Output the [x, y] coordinate of the center of the cell containing the given text.  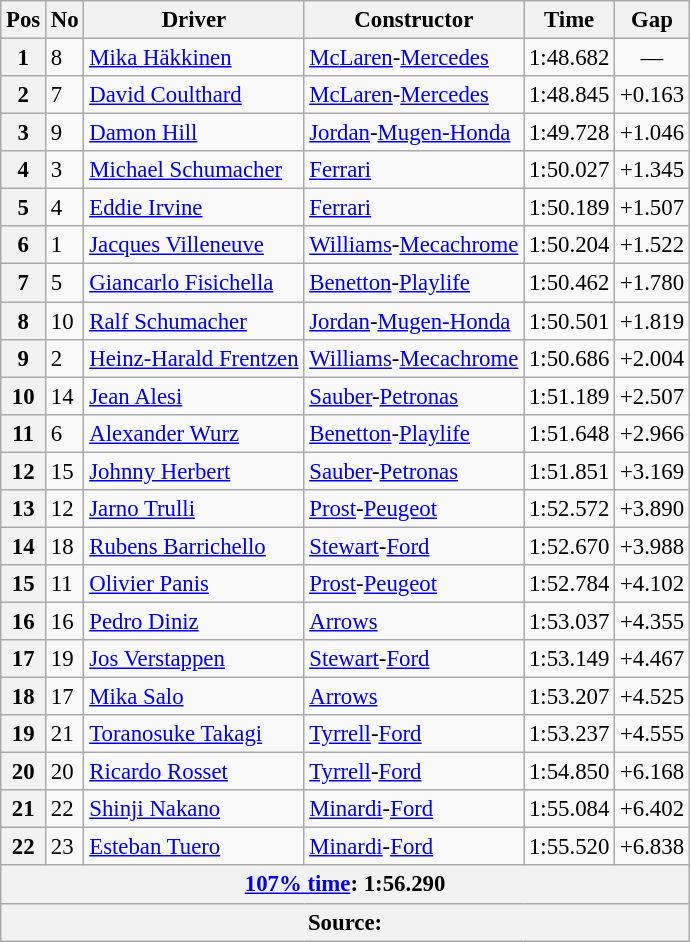
+1.345 [652, 170]
1:55.084 [570, 809]
Jarno Trulli [194, 509]
1:52.784 [570, 584]
Eddie Irvine [194, 208]
+4.467 [652, 659]
Esteban Tuero [194, 847]
+4.555 [652, 734]
Pedro Diniz [194, 621]
+4.102 [652, 584]
Jacques Villeneuve [194, 245]
1:50.204 [570, 245]
1:51.648 [570, 433]
+0.163 [652, 95]
+2.004 [652, 358]
Ricardo Rosset [194, 772]
+6.838 [652, 847]
1:52.572 [570, 509]
Jos Verstappen [194, 659]
1:53.149 [570, 659]
No [65, 20]
1:50.686 [570, 358]
Damon Hill [194, 133]
1:50.189 [570, 208]
Mika Salo [194, 697]
1:51.189 [570, 396]
23 [65, 847]
Shinji Nakano [194, 809]
Source: [346, 922]
— [652, 58]
Olivier Panis [194, 584]
+6.168 [652, 772]
1:50.501 [570, 321]
1:50.027 [570, 170]
+3.988 [652, 546]
David Coulthard [194, 95]
1:53.237 [570, 734]
Jean Alesi [194, 396]
1:48.845 [570, 95]
1:53.207 [570, 697]
Giancarlo Fisichella [194, 283]
Toranosuke Takagi [194, 734]
Rubens Barrichello [194, 546]
Pos [24, 20]
+1.819 [652, 321]
Time [570, 20]
1:53.037 [570, 621]
Constructor [414, 20]
1:51.851 [570, 471]
13 [24, 509]
+1.780 [652, 283]
+2.966 [652, 433]
Michael Schumacher [194, 170]
+1.507 [652, 208]
+3.890 [652, 509]
Heinz-Harald Frentzen [194, 358]
+4.525 [652, 697]
+4.355 [652, 621]
Ralf Schumacher [194, 321]
Driver [194, 20]
Mika Häkkinen [194, 58]
107% time: 1:56.290 [346, 885]
1:55.520 [570, 847]
+6.402 [652, 809]
1:54.850 [570, 772]
Johnny Herbert [194, 471]
+2.507 [652, 396]
1:52.670 [570, 546]
Gap [652, 20]
Alexander Wurz [194, 433]
1:50.462 [570, 283]
+3.169 [652, 471]
1:48.682 [570, 58]
1:49.728 [570, 133]
+1.522 [652, 245]
+1.046 [652, 133]
